Pinpoint the cell where the given text exists, returning its [x, y] midpoint coordinate. 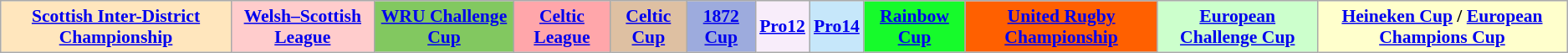
Celtic League [562, 27]
Scottish Inter-District Championship [116, 27]
Rainbow Cup [915, 27]
Welsh–Scottish League [303, 27]
1872 Cup [722, 27]
Celtic Cup [648, 27]
WRU Challenge Cup [443, 27]
Heineken Cup / European Champions Cup [1442, 27]
Pro14 [836, 27]
Pro12 [783, 27]
United Rugby Championship [1061, 27]
European Challenge Cup [1238, 27]
